Pinpoint the cell where the given text exists, returning its [x, y] midpoint coordinate. 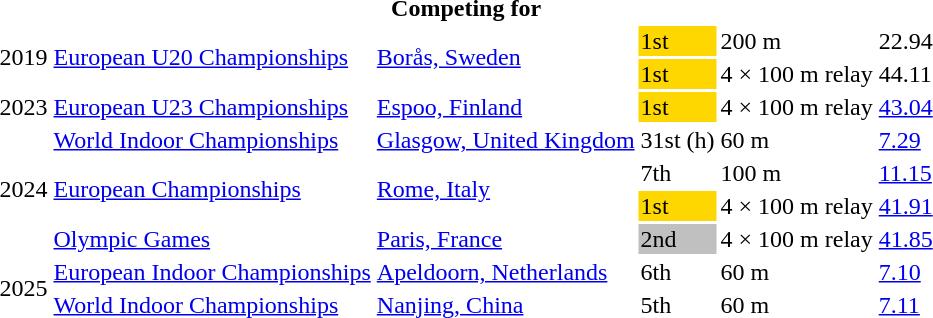
200 m [796, 41]
European U20 Championships [212, 58]
2nd [678, 239]
Glasgow, United Kingdom [506, 140]
European Championships [212, 190]
Rome, Italy [506, 190]
Paris, France [506, 239]
World Indoor Championships [212, 140]
100 m [796, 173]
Espoo, Finland [506, 107]
Apeldoorn, Netherlands [506, 272]
European U23 Championships [212, 107]
Borås, Sweden [506, 58]
6th [678, 272]
European Indoor Championships [212, 272]
Olympic Games [212, 239]
7th [678, 173]
31st (h) [678, 140]
